Identify which cell holds the provided text, then report its (X, Y) central coordinate. 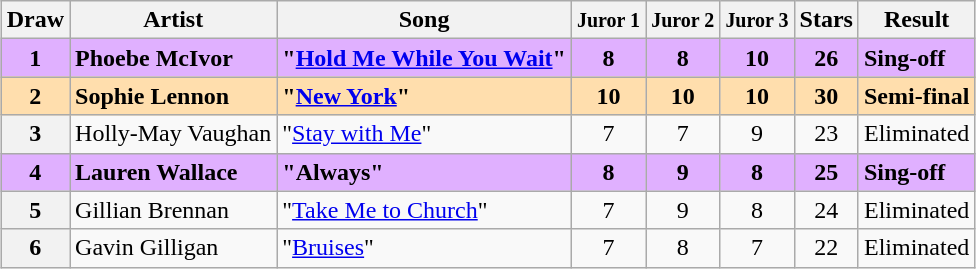
Stars (826, 20)
1 (35, 58)
Sophie Lennon (174, 96)
25 (826, 172)
23 (826, 134)
4 (35, 172)
24 (826, 210)
"Take Me to Church" (424, 210)
Semi-final (916, 96)
Holly-May Vaughan (174, 134)
Lauren Wallace (174, 172)
Juror 3 (757, 20)
Gillian Brennan (174, 210)
"New York" (424, 96)
Result (916, 20)
Juror 1 (608, 20)
6 (35, 248)
"Stay with Me" (424, 134)
2 (35, 96)
22 (826, 248)
Artist (174, 20)
Draw (35, 20)
5 (35, 210)
Phoebe McIvor (174, 58)
Juror 2 (683, 20)
"Bruises" (424, 248)
30 (826, 96)
3 (35, 134)
Song (424, 20)
26 (826, 58)
"Always" (424, 172)
Gavin Gilligan (174, 248)
"Hold Me While You Wait" (424, 58)
